Determine the (x, y) coordinate at the center of the cell enclosing the given text.  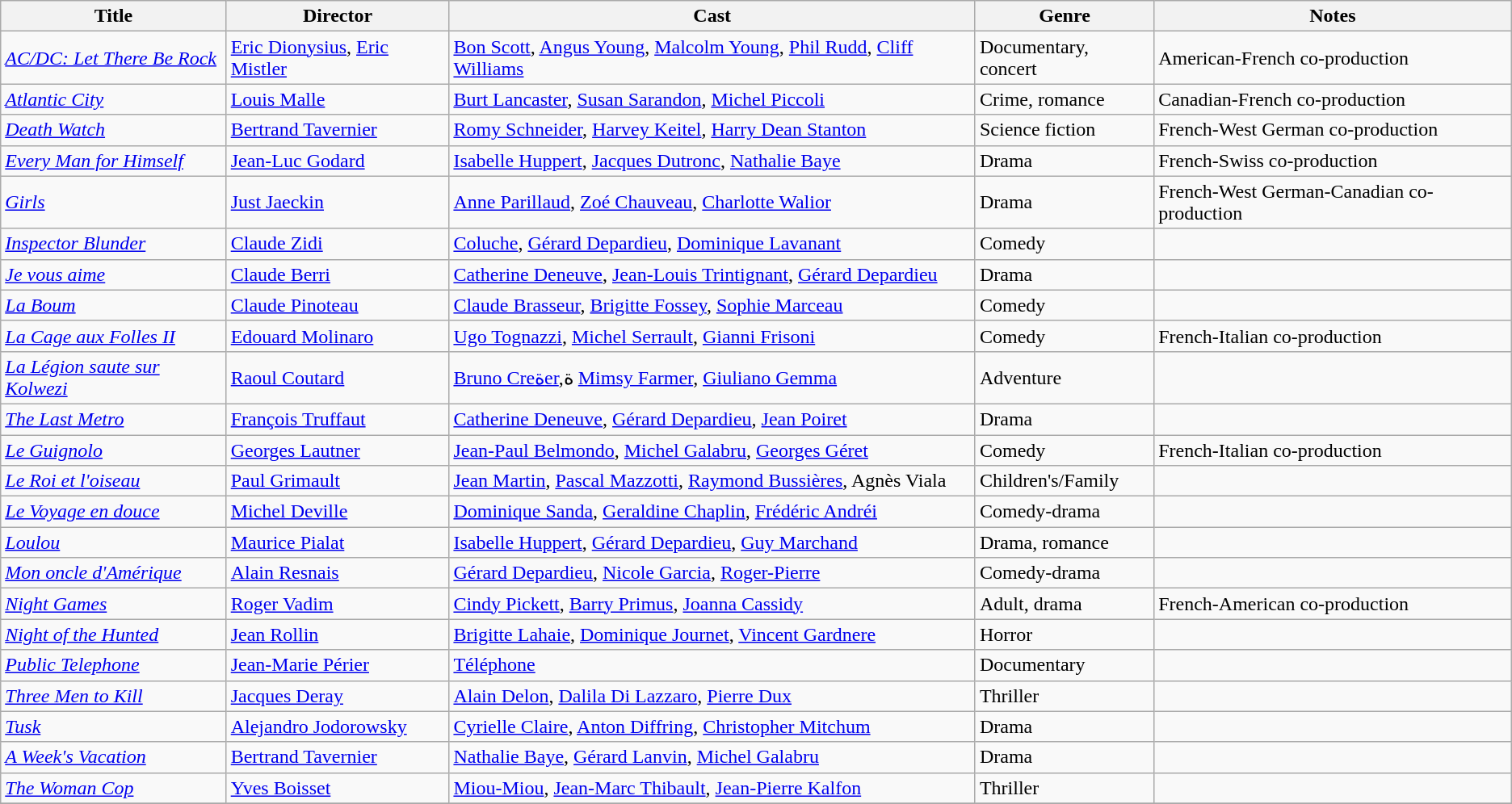
Brigitte Lahaie, Dominique Journet, Vincent Gardnere (712, 634)
Title (113, 16)
Romy Schneider, Harvey Keitel, Harry Dean Stanton (712, 130)
Raoul Coutard (338, 378)
Isabelle Huppert, Gérard Depardieu, Guy Marchand (712, 542)
Mon oncle d'Amérique (113, 573)
Crime, romance (1065, 99)
Jean Martin, Pascal Mazzotti, Raymond Bussières, Agnès Viala (712, 481)
Cindy Pickett, Barry Primus, Joanna Cassidy (712, 604)
Le Voyage en douce (113, 512)
The Last Metro (113, 419)
Inspector Blunder (113, 244)
Jacques Deray (338, 696)
Drama, romance (1065, 542)
Isabelle Huppert, Jacques Dutronc, Nathalie Baye (712, 161)
Nathalie Baye, Gérard Lanvin, Michel Galabru (712, 757)
Three Men to Kill (113, 696)
Public Telephone (113, 665)
Night of the Hunted (113, 634)
Tusk (113, 727)
Catherine Deneuve, Gérard Depardieu, Jean Poiret (712, 419)
Burt Lancaster, Susan Sarandon, Michel Piccoli (712, 99)
Téléphone (712, 665)
Roger Vadim (338, 604)
Documentary, concert (1065, 58)
Paul Grimault (338, 481)
Miou-Miou, Jean-Marc Thibault, Jean-Pierre Kalfon (712, 788)
Science fiction (1065, 130)
François Truffaut (338, 419)
Michel Deville (338, 512)
La Boum (113, 305)
Dominique Sanda, Geraldine Chaplin, Frédéric Andréi (712, 512)
Every Man for Himself (113, 161)
Eric Dionysius, Eric Mistler (338, 58)
Documentary (1065, 665)
Horror (1065, 634)
Le Roi et l'oiseau (113, 481)
Jean Rollin (338, 634)
Georges Lautner (338, 450)
AC/DC: Let There Be Rock (113, 58)
American-French co-production (1333, 58)
Yves Boisset (338, 788)
Notes (1333, 16)
Atlantic City (113, 99)
Anne Parillaud, Zoé Chauveau, Charlotte Walior (712, 202)
Cast (712, 16)
French-West German-Canadian co-production (1333, 202)
Adventure (1065, 378)
Ugo Tognazzi, Michel Serrault, Gianni Frisoni (712, 336)
La Légion saute sur Kolwezi (113, 378)
Le Guignolo (113, 450)
Canadian-French co-production (1333, 99)
Claude Zidi (338, 244)
Children's/Family (1065, 481)
Coluche, Gérard Depardieu, Dominique Lavanant (712, 244)
Je vous aime (113, 274)
Alain Resnais (338, 573)
The Woman Cop (113, 788)
Alain Delon, Dalila Di Lazzaro, Pierre Dux (712, 696)
A Week's Vacation (113, 757)
Girls (113, 202)
Claude Berri (338, 274)
Death Watch (113, 130)
Louis Malle (338, 99)
Bruno Creةer,ة Mimsy Farmer, Giuliano Gemma (712, 378)
Cyrielle Claire, Anton Diffring, Christopher Mitchum (712, 727)
French-American co-production (1333, 604)
Gérard Depardieu, Nicole Garcia, Roger-Pierre (712, 573)
Jean-Paul Belmondo, Michel Galabru, Georges Géret (712, 450)
La Cage aux Folles II (113, 336)
Claude Brasseur, Brigitte Fossey, Sophie Marceau (712, 305)
Director (338, 16)
Catherine Deneuve, Jean-Louis Trintignant, Gérard Depardieu (712, 274)
Genre (1065, 16)
French-Swiss co-production (1333, 161)
French-West German co-production (1333, 130)
Adult, drama (1065, 604)
Jean-Luc Godard (338, 161)
Loulou (113, 542)
Alejandro Jodorowsky (338, 727)
Edouard Molinaro (338, 336)
Bon Scott, Angus Young, Malcolm Young, Phil Rudd, Cliff Williams (712, 58)
Maurice Pialat (338, 542)
Night Games (113, 604)
Just Jaeckin (338, 202)
Claude Pinoteau (338, 305)
Jean-Marie Périer (338, 665)
